From the cell containing the given text, extract its center point as [x, y] coordinate. 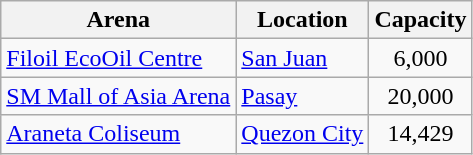
Arena [118, 20]
Capacity [420, 20]
Quezon City [302, 134]
Araneta Coliseum [118, 134]
Pasay [302, 96]
Location [302, 20]
6,000 [420, 58]
SM Mall of Asia Arena [118, 96]
Filoil EcoOil Centre [118, 58]
14,429 [420, 134]
20,000 [420, 96]
San Juan [302, 58]
